Provide the (X, Y) coordinate of the cell's center where the given text is located.  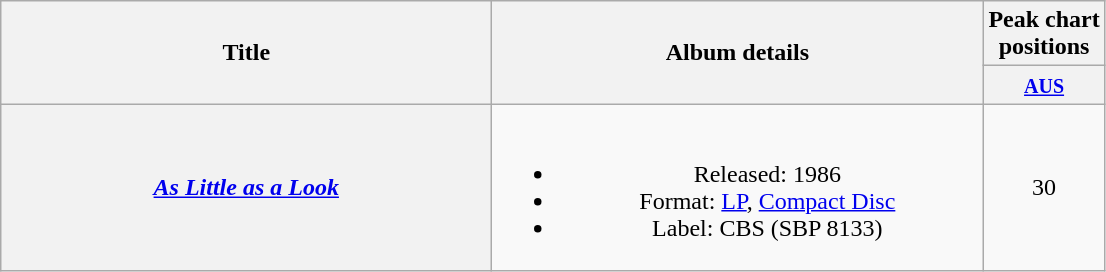
Album details (738, 52)
Released: 1986Format: LP, Compact DiscLabel: CBS (SBP 8133) (738, 188)
30 (1044, 188)
Peak chartpositions (1044, 34)
As Little as a Look (246, 188)
Title (246, 52)
AUS (1044, 85)
